For the text-containing cell, return its midpoint in [X, Y] coordinate format. 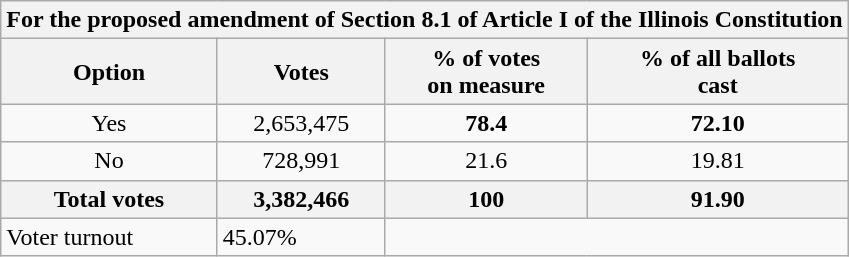
78.4 [486, 123]
Voter turnout [109, 237]
For the proposed amendment of Section 8.1 of Article I of the Illinois Constitution [425, 20]
728,991 [301, 161]
3,382,466 [301, 199]
Total votes [109, 199]
2,653,475 [301, 123]
Option [109, 72]
% of voteson measure [486, 72]
Votes [301, 72]
% of all ballotscast [718, 72]
Yes [109, 123]
21.6 [486, 161]
45.07% [301, 237]
No [109, 161]
100 [486, 199]
72.10 [718, 123]
19.81 [718, 161]
91.90 [718, 199]
